Determine the (X, Y) coordinate at the center of the cell enclosing the given text.  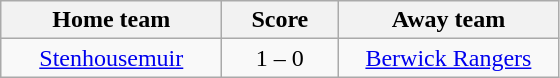
Score (280, 20)
Stenhousemuir (112, 58)
Berwick Rangers (448, 58)
1 – 0 (280, 58)
Away team (448, 20)
Home team (112, 20)
